Provide the (x, y) coordinate of the cell's center where the given text is located.  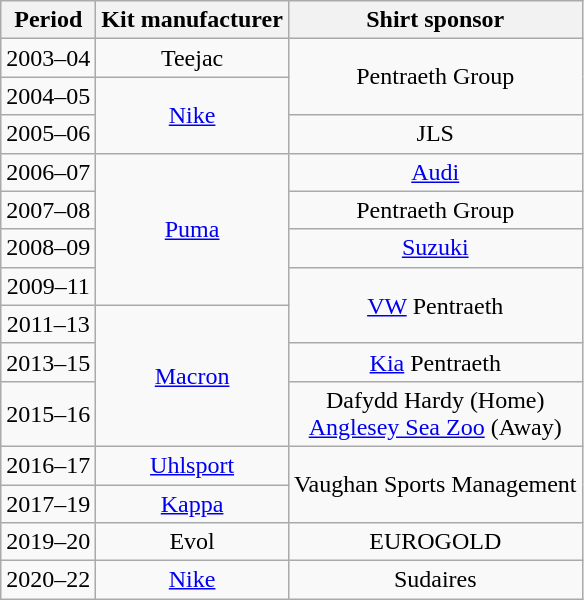
2005–06 (48, 134)
2013–15 (48, 362)
Shirt sponsor (435, 20)
2006–07 (48, 172)
Teejac (192, 58)
2020–22 (48, 580)
Period (48, 20)
2019–20 (48, 542)
2009–11 (48, 286)
Evol (192, 542)
Uhlsport (192, 465)
Puma (192, 229)
2003–04 (48, 58)
EUROGOLD (435, 542)
2004–05 (48, 96)
2007–08 (48, 210)
2008–09 (48, 248)
Dafydd Hardy (Home)Anglesey Sea Zoo (Away) (435, 414)
2017–19 (48, 503)
Macron (192, 376)
2011–13 (48, 324)
Kit manufacturer (192, 20)
2016–17 (48, 465)
Kappa (192, 503)
VW Pentraeth (435, 305)
Audi (435, 172)
JLS (435, 134)
Kia Pentraeth (435, 362)
Suzuki (435, 248)
2015–16 (48, 414)
Vaughan Sports Management (435, 484)
Sudaires (435, 580)
